Scan for the cell matching the given text and deliver its (X, Y) coordinate at center. 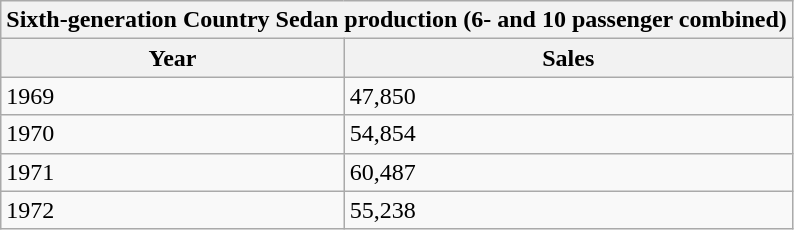
1969 (172, 96)
54,854 (568, 134)
1971 (172, 172)
Sixth-generation Country Sedan production (6- and 10 passenger combined) (397, 20)
55,238 (568, 210)
1972 (172, 210)
Sales (568, 58)
Year (172, 58)
60,487 (568, 172)
1970 (172, 134)
47,850 (568, 96)
